Scan for the cell matching the given text and deliver its [X, Y] coordinate at center. 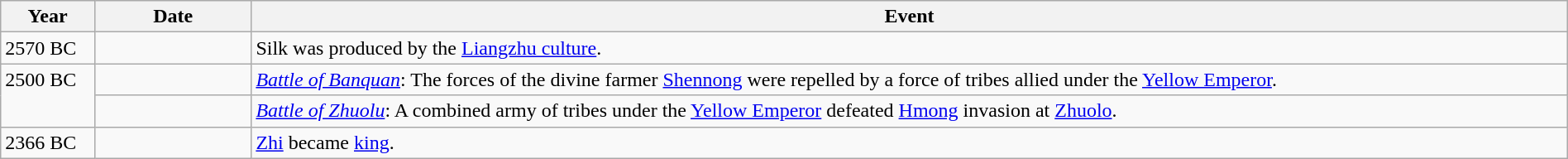
Zhi became king. [910, 142]
Date [172, 17]
2366 BC [48, 142]
2500 BC [48, 95]
Year [48, 17]
2570 BC [48, 48]
Silk was produced by the Liangzhu culture. [910, 48]
Battle of Banquan: The forces of the divine farmer Shennong were repelled by a force of tribes allied under the Yellow Emperor. [910, 79]
Battle of Zhuolu: A combined army of tribes under the Yellow Emperor defeated Hmong invasion at Zhuolo. [910, 111]
Event [910, 17]
